From the cell containing the given text, extract its center point as (x, y) coordinate. 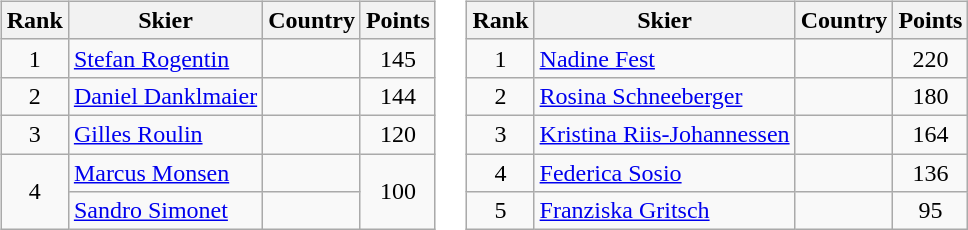
Nadine Fest (664, 58)
Daniel Danklmaier (165, 96)
180 (930, 96)
5 (500, 211)
Gilles Roulin (165, 134)
220 (930, 58)
100 (398, 192)
95 (930, 211)
Marcus Monsen (165, 173)
136 (930, 173)
Sandro Simonet (165, 211)
Kristina Riis-Johannessen (664, 134)
145 (398, 58)
144 (398, 96)
Franziska Gritsch (664, 211)
Stefan Rogentin (165, 58)
164 (930, 134)
Rosina Schneeberger (664, 96)
120 (398, 134)
Federica Sosio (664, 173)
